Locate the cell with the specified text and output its [X, Y] center coordinate. 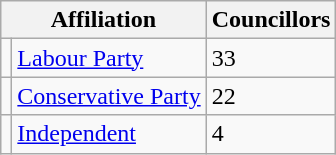
33 [271, 58]
Councillors [271, 20]
22 [271, 96]
4 [271, 134]
Labour Party [109, 58]
Conservative Party [109, 96]
Affiliation [104, 20]
Independent [109, 134]
